Output the (X, Y) coordinate of the center of the cell containing the given text.  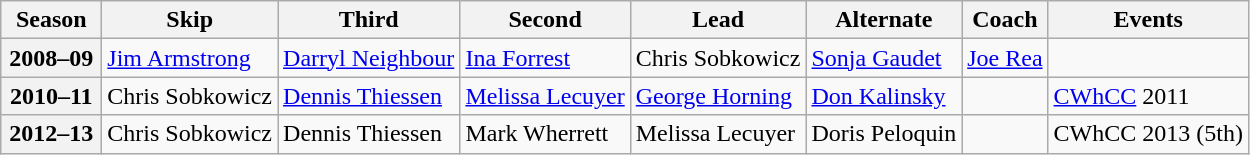
Second (545, 20)
2012–13 (52, 134)
George Horning (718, 96)
CWhCC 2013 (5th) (1148, 134)
CWhCC 2011 (1148, 96)
Joe Rea (1005, 58)
Lead (718, 20)
Darryl Neighbour (369, 58)
Sonja Gaudet (884, 58)
Ina Forrest (545, 58)
Doris Peloquin (884, 134)
2010–11 (52, 96)
Mark Wherrett (545, 134)
Don Kalinsky (884, 96)
Events (1148, 20)
Jim Armstrong (190, 58)
Coach (1005, 20)
2008–09 (52, 58)
Season (52, 20)
Third (369, 20)
Alternate (884, 20)
Skip (190, 20)
